Return (x, y) of the center of cell containing provided text 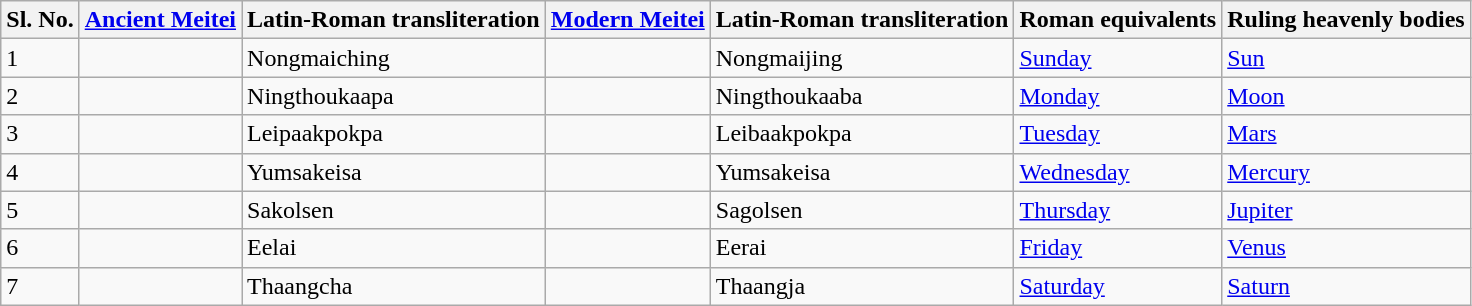
Ancient Meitei (160, 20)
Ruling heavenly bodies (1346, 20)
Monday (1118, 96)
Sunday (1118, 58)
Thursday (1118, 210)
Leipaakpokpa (394, 134)
Mercury (1346, 172)
Leibaakpokpa (862, 134)
Jupiter (1346, 210)
Thaangcha (394, 286)
Friday (1118, 248)
Thaangja (862, 286)
Venus (1346, 248)
Sagolsen (862, 210)
Wednesday (1118, 172)
Eelai (394, 248)
Saturday (1118, 286)
6 (40, 248)
7 (40, 286)
Sun (1346, 58)
5 (40, 210)
Ningthoukaapa (394, 96)
4 (40, 172)
3 (40, 134)
Nongmaijing (862, 58)
Eerai (862, 248)
2 (40, 96)
Sakolsen (394, 210)
Mars (1346, 134)
Modern Meitei (628, 20)
Sl. No. (40, 20)
Ningthoukaaba (862, 96)
Saturn (1346, 286)
Nongmaiching (394, 58)
1 (40, 58)
Roman equivalents (1118, 20)
Moon (1346, 96)
Tuesday (1118, 134)
